Find where the given text appears and provide that cell's center as [X, Y] coordinate. 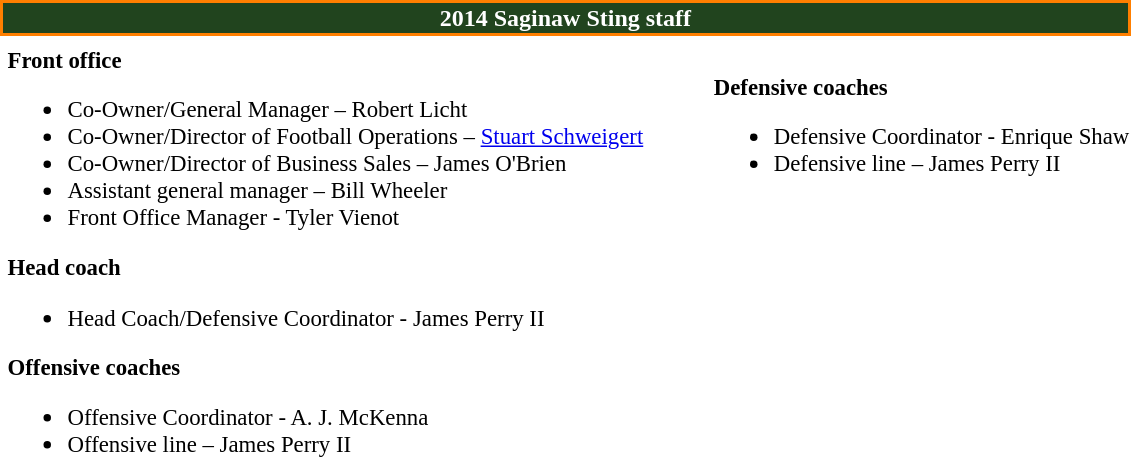
2014 Saginaw Sting staff [566, 18]
